Detect which cell encompasses the target text, then output its (X, Y) center coordinate. 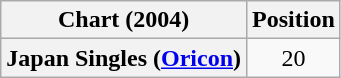
20 (294, 58)
Japan Singles (Oricon) (124, 58)
Position (294, 20)
Chart (2004) (124, 20)
